Provide the [x, y] coordinate of the cell's center where the given text is located.  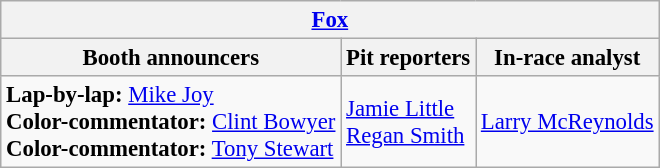
In-race analyst [568, 58]
Pit reporters [408, 58]
Booth announcers [171, 58]
Lap-by-lap: Mike JoyColor-commentator: Clint BowyerColor-commentator: Tony Stewart [171, 122]
Jamie LittleRegan Smith [408, 122]
Larry McReynolds [568, 122]
Fox [330, 20]
